Locate the cell with the specified text and output its (x, y) center coordinate. 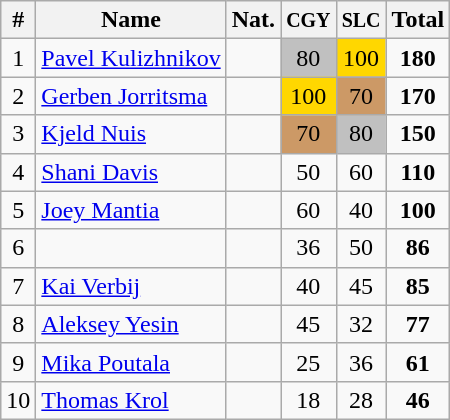
150 (418, 134)
18 (309, 400)
Pavel Kulizhnikov (131, 58)
SLC (361, 20)
180 (418, 58)
6 (18, 248)
Name (131, 20)
Kjeld Nuis (131, 134)
170 (418, 96)
Thomas Krol (131, 400)
8 (18, 324)
46 (418, 400)
CGY (309, 20)
Kai Verbij (131, 286)
Total (418, 20)
110 (418, 172)
Nat. (253, 20)
Mika Poutala (131, 362)
61 (418, 362)
Shani Davis (131, 172)
Aleksey Yesin (131, 324)
5 (18, 210)
4 (18, 172)
# (18, 20)
77 (418, 324)
28 (361, 400)
9 (18, 362)
85 (418, 286)
1 (18, 58)
86 (418, 248)
Gerben Jorritsma (131, 96)
25 (309, 362)
3 (18, 134)
2 (18, 96)
7 (18, 286)
10 (18, 400)
Joey Mantia (131, 210)
32 (361, 324)
